Identify which cell holds the provided text, then report its (x, y) central coordinate. 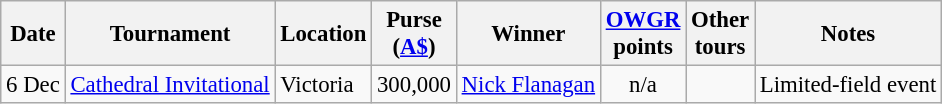
Limited-field event (848, 85)
OWGRpoints (642, 34)
Victoria (324, 85)
Othertours (720, 34)
Cathedral Invitational (170, 85)
Winner (528, 34)
6 Dec (33, 85)
Notes (848, 34)
Location (324, 34)
Date (33, 34)
n/a (642, 85)
300,000 (414, 85)
Purse(A$) (414, 34)
Nick Flanagan (528, 85)
Tournament (170, 34)
